For the text-containing cell, return its midpoint in (x, y) coordinate format. 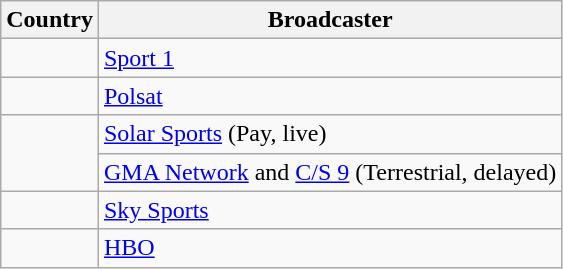
Polsat (330, 96)
Sky Sports (330, 210)
GMA Network and C/S 9 (Terrestrial, delayed) (330, 172)
Country (50, 20)
Broadcaster (330, 20)
HBO (330, 248)
Solar Sports (Pay, live) (330, 134)
Sport 1 (330, 58)
